For the text-containing cell, return its midpoint in (x, y) coordinate format. 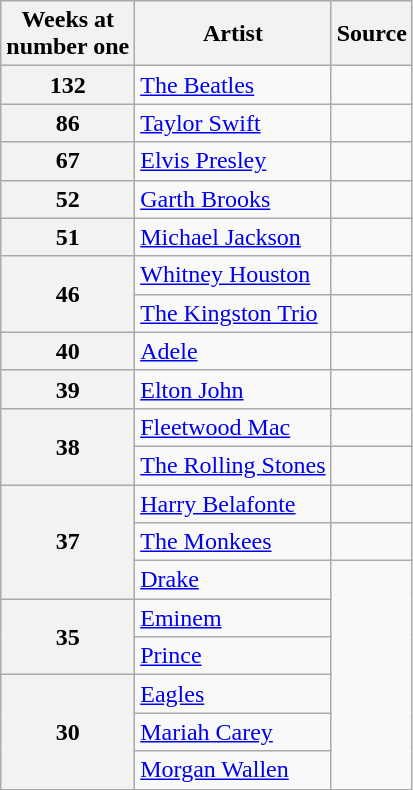
Morgan Wallen (233, 770)
46 (68, 294)
Mariah Carey (233, 732)
40 (68, 351)
67 (68, 161)
The Rolling Stones (233, 465)
37 (68, 541)
Adele (233, 351)
Eagles (233, 694)
Michael Jackson (233, 237)
30 (68, 732)
Harry Belafonte (233, 503)
Taylor Swift (233, 123)
Artist (233, 34)
35 (68, 637)
The Monkees (233, 542)
86 (68, 123)
The Beatles (233, 85)
Eminem (233, 618)
Source (372, 34)
39 (68, 389)
52 (68, 199)
Fleetwood Mac (233, 427)
The Kingston Trio (233, 313)
Weeks at number one (68, 34)
Drake (233, 580)
51 (68, 237)
Whitney Houston (233, 275)
Elton John (233, 389)
Prince (233, 656)
132 (68, 85)
Elvis Presley (233, 161)
Garth Brooks (233, 199)
38 (68, 446)
